Search for the cell housing the specified text and yield its (x, y) center coordinate. 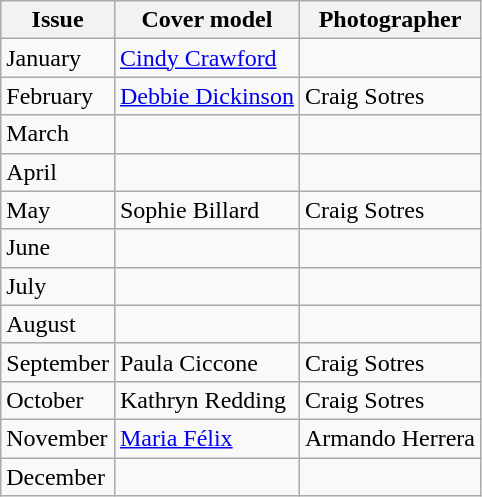
Cindy Crawford (206, 58)
Photographer (390, 20)
June (58, 248)
September (58, 362)
Armando Herrera (390, 438)
Maria Félix (206, 438)
Cover model (206, 20)
July (58, 286)
October (58, 400)
Kathryn Redding (206, 400)
February (58, 96)
August (58, 324)
Sophie Billard (206, 210)
December (58, 477)
Paula Ciccone (206, 362)
Debbie Dickinson (206, 96)
January (58, 58)
Issue (58, 20)
May (58, 210)
April (58, 172)
November (58, 438)
March (58, 134)
